Locate the cell with the specified text and output its (X, Y) center coordinate. 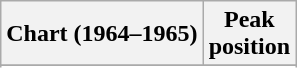
Chart (1964–1965) (102, 34)
Peakposition (249, 34)
